For the text-containing cell, return its midpoint in (X, Y) coordinate format. 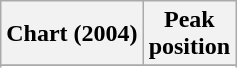
Peakposition (189, 34)
Chart (2004) (72, 34)
